Return (X, Y) of the center of cell containing provided text 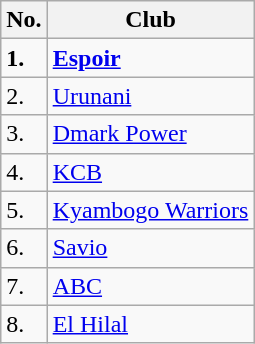
ABC (150, 286)
KCB (150, 172)
El Hilal (150, 324)
No. (24, 20)
8. (24, 324)
Club (150, 20)
4. (24, 172)
2. (24, 96)
6. (24, 248)
Kyambogo Warriors (150, 210)
7. (24, 286)
1. (24, 58)
Urunani (150, 96)
3. (24, 134)
5. (24, 210)
Dmark Power (150, 134)
Savio (150, 248)
Espoir (150, 58)
